Search for the cell housing the specified text and yield its [X, Y] center coordinate. 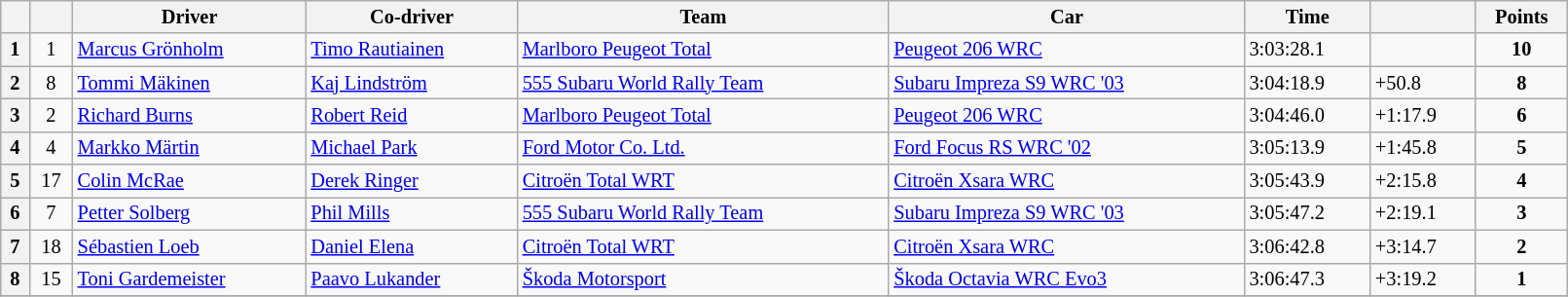
Co-driver [411, 17]
Driver [190, 17]
15 [51, 279]
Markko Märtin [190, 148]
10 [1522, 50]
3:06:42.8 [1308, 246]
18 [51, 246]
3:05:43.9 [1308, 181]
+50.8 [1423, 83]
+3:19.2 [1423, 279]
17 [51, 181]
3:05:47.2 [1308, 213]
Team [704, 17]
Car [1067, 17]
3:04:46.0 [1308, 115]
Ford Focus RS WRC '02 [1067, 148]
+2:19.1 [1423, 213]
Marcus Grönholm [190, 50]
Paavo Lukander [411, 279]
Tommi Mäkinen [190, 83]
Toni Gardemeister [190, 279]
Timo Rautiainen [411, 50]
Richard Burns [190, 115]
+3:14.7 [1423, 246]
Derek Ringer [411, 181]
Michael Park [411, 148]
Daniel Elena [411, 246]
Phil Mills [411, 213]
Sébastien Loeb [190, 246]
Škoda Motorsport [704, 279]
3:06:47.3 [1308, 279]
Colin McRae [190, 181]
3:03:28.1 [1308, 50]
Petter Solberg [190, 213]
Ford Motor Co. Ltd. [704, 148]
Points [1522, 17]
Robert Reid [411, 115]
3:05:13.9 [1308, 148]
Time [1308, 17]
Kaj Lindström [411, 83]
3:04:18.9 [1308, 83]
Škoda Octavia WRC Evo3 [1067, 279]
+1:17.9 [1423, 115]
+2:15.8 [1423, 181]
+1:45.8 [1423, 148]
